Search for the cell housing the specified text and yield its [x, y] center coordinate. 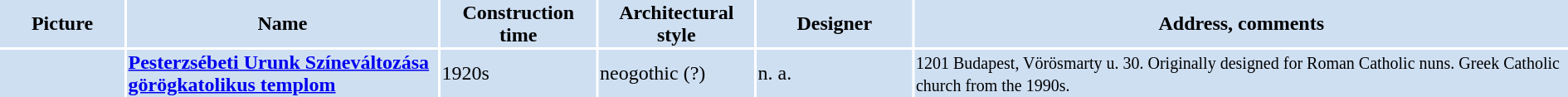
Picture [62, 23]
1201 Budapest, Vörösmarty u. 30. Originally designed for Roman Catholic nuns. Greek Catholic church from the 1990s. [1241, 73]
Architectural style [677, 23]
neogothic (?) [677, 73]
1920s [519, 73]
Pesterzsébeti Urunk Színeváltozása görögkatolikus templom [282, 73]
Designer [835, 23]
n. a. [835, 73]
Address, comments [1241, 23]
Construction time [519, 23]
Name [282, 23]
